Find where the given text appears and provide that cell's center as [X, Y] coordinate. 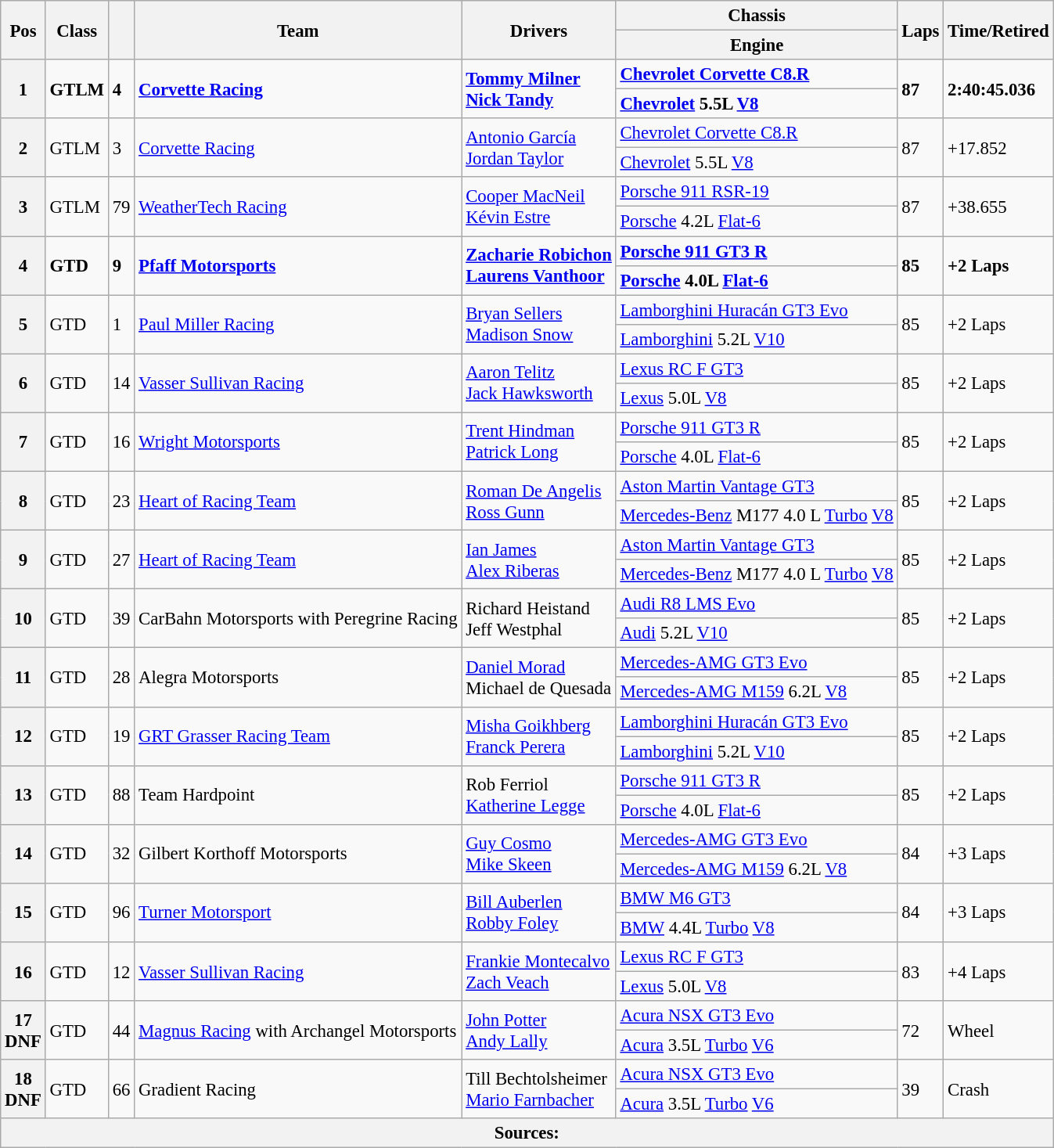
27 [121, 560]
Misha Goikhberg Franck Perera [538, 736]
10 [23, 618]
Chassis [757, 16]
John Potter Andy Lally [538, 1030]
Crash [998, 1089]
Porsche 911 RSR-19 [757, 192]
Frankie Montecalvo Zach Veach [538, 972]
72 [920, 1030]
32 [121, 855]
44 [121, 1030]
Cooper MacNeil Kévin Estre [538, 207]
17DNF [23, 1030]
23 [121, 501]
Tommy Milner Nick Tandy [538, 89]
Roman De Angelis Ross Gunn [538, 501]
Trent Hindman Patrick Long [538, 441]
Wright Motorsports [298, 441]
CarBahn Motorsports with Peregrine Racing [298, 618]
GRT Grasser Racing Team [298, 736]
Audi R8 LMS Evo [757, 604]
Gilbert Korthoff Motorsports [298, 855]
11 [23, 678]
BMW M6 GT3 [757, 898]
83 [920, 972]
Laps [920, 30]
15 [23, 912]
Wheel [998, 1030]
Time/Retired [998, 30]
28 [121, 678]
Engine [757, 45]
Ian James Alex Riberas [538, 560]
66 [121, 1089]
+17.852 [998, 147]
Till Bechtolsheimer Mario Farnbacher [538, 1089]
BMW 4.4L Turbo V8 [757, 927]
Pfaff Motorsports [298, 266]
88 [121, 795]
Pos [23, 30]
Drivers [538, 30]
18DNF [23, 1089]
Paul Miller Racing [298, 324]
Team [298, 30]
Audi 5.2L V10 [757, 633]
Class [77, 30]
Richard Heistand Jeff Westphal [538, 618]
Magnus Racing with Archangel Motorsports [298, 1030]
2 [23, 147]
Aaron Telitz Jack Hawksworth [538, 383]
Rob Ferriol Katherine Legge [538, 795]
WeatherTech Racing [298, 207]
Gradient Racing [298, 1089]
5 [23, 324]
Turner Motorsport [298, 912]
79 [121, 207]
Antonio García Jordan Taylor [538, 147]
+4 Laps [998, 972]
Team Hardpoint [298, 795]
Zacharie Robichon Laurens Vanthoor [538, 266]
6 [23, 383]
13 [23, 795]
Guy Cosmo Mike Skeen [538, 855]
Bill Auberlen Robby Foley [538, 912]
+38.655 [998, 207]
7 [23, 441]
2:40:45.036 [998, 89]
19 [121, 736]
8 [23, 501]
Alegra Motorsports [298, 678]
Daniel Morad Michael de Quesada [538, 678]
Porsche 4.2L Flat-6 [757, 221]
Bryan Sellers Madison Snow [538, 324]
96 [121, 912]
